Return the [X, Y] coordinate for the center point of the cell that contains the specified text.  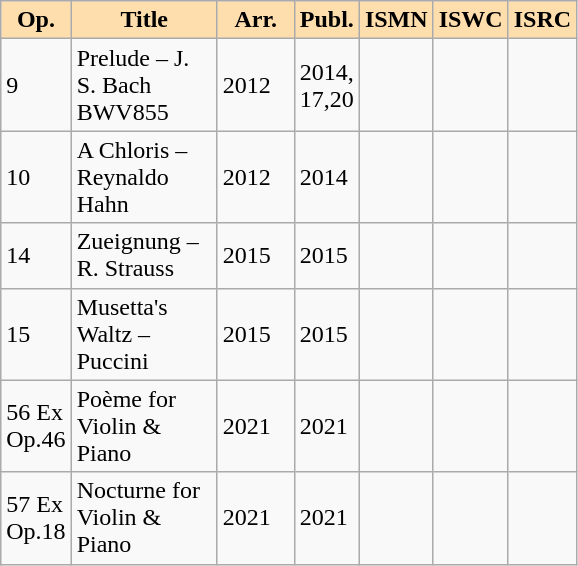
Publ. [326, 20]
ISRC [542, 20]
15 [36, 334]
2014 [326, 177]
Arr. [256, 20]
9 [36, 85]
56 Ex Op.46 [36, 426]
Zueignung – R. Strauss [144, 256]
Nocturne for Violin & Piano [144, 518]
Poème for Violin & Piano [144, 426]
14 [36, 256]
57 Ex Op.18 [36, 518]
ISMN [396, 20]
Musetta's Waltz – Puccini [144, 334]
2014,17,20 [326, 85]
Title [144, 20]
Prelude – J. S. Bach BWV855 [144, 85]
ISWC [470, 20]
10 [36, 177]
Op. [36, 20]
A Chloris – Reynaldo Hahn [144, 177]
